Detect which cell encompasses the target text, then output its [x, y] center coordinate. 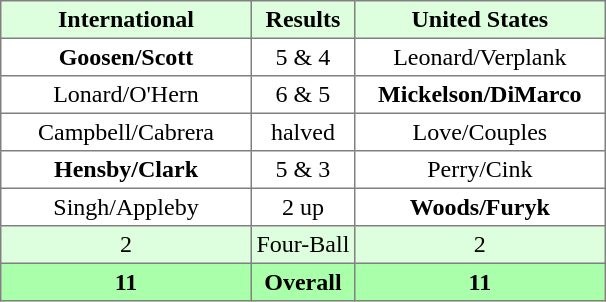
Lonard/O'Hern [126, 95]
International [126, 20]
6 & 5 [302, 95]
Leonard/Verplank [480, 57]
Love/Couples [480, 132]
Four-Ball [302, 245]
2 up [302, 207]
Results [302, 20]
Perry/Cink [480, 170]
5 & 3 [302, 170]
Hensby/Clark [126, 170]
halved [302, 132]
Singh/Appleby [126, 207]
5 & 4 [302, 57]
Goosen/Scott [126, 57]
United States [480, 20]
Mickelson/DiMarco [480, 95]
Woods/Furyk [480, 207]
Overall [302, 282]
Campbell/Cabrera [126, 132]
